Determine the [X, Y] coordinate at the center of the cell enclosing the given text.  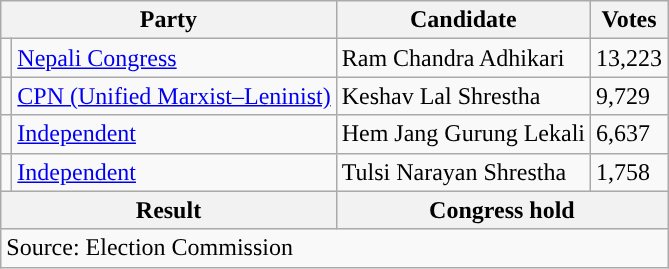
9,729 [630, 96]
Party [168, 20]
Votes [630, 20]
6,637 [630, 134]
Tulsi Narayan Shrestha [463, 172]
Result [168, 210]
Source: Election Commission [334, 248]
13,223 [630, 58]
Keshav Lal Shrestha [463, 96]
CPN (Unified Marxist–Leninist) [174, 96]
Ram Chandra Adhikari [463, 58]
Nepali Congress [174, 58]
Hem Jang Gurung Lekali [463, 134]
Congress hold [502, 210]
Candidate [463, 20]
1,758 [630, 172]
